Search for the cell housing the specified text and yield its [X, Y] center coordinate. 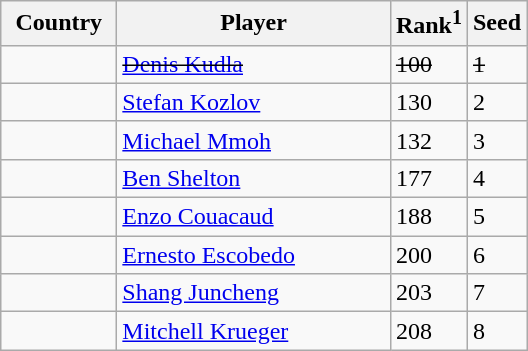
6 [496, 255]
Seed [496, 24]
203 [428, 293]
Stefan Kozlov [254, 102]
Mitchell Krueger [254, 331]
Michael Mmoh [254, 140]
130 [428, 102]
132 [428, 140]
5 [496, 217]
1 [496, 64]
7 [496, 293]
Ernesto Escobedo [254, 255]
Shang Juncheng [254, 293]
100 [428, 64]
Enzo Couacaud [254, 217]
8 [496, 331]
Ben Shelton [254, 178]
Rank1 [428, 24]
200 [428, 255]
188 [428, 217]
2 [496, 102]
177 [428, 178]
3 [496, 140]
Player [254, 24]
4 [496, 178]
208 [428, 331]
Country [59, 24]
Denis Kudla [254, 64]
